Return [X, Y] of the center of cell containing provided text 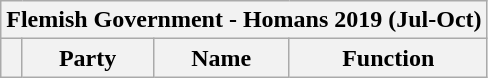
Name [221, 58]
Party [88, 58]
Function [388, 58]
Flemish Government - Homans 2019 (Jul-Oct) [244, 20]
